Output the [x, y] coordinate of the center of the cell containing the given text.  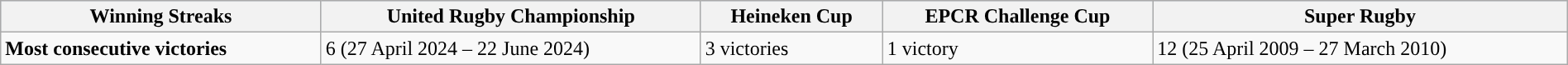
Most consecutive victories [160, 48]
United Rugby Championship [511, 17]
Super Rugby [1360, 17]
EPCR Challenge Cup [1017, 17]
Heineken Cup [791, 17]
1 victory [1017, 48]
Winning Streaks [160, 17]
6 (27 April 2024 – 22 June 2024) [511, 48]
12 (25 April 2009 – 27 March 2010) [1360, 48]
3 victories [791, 48]
